Return [x, y] of the center of cell containing provided text 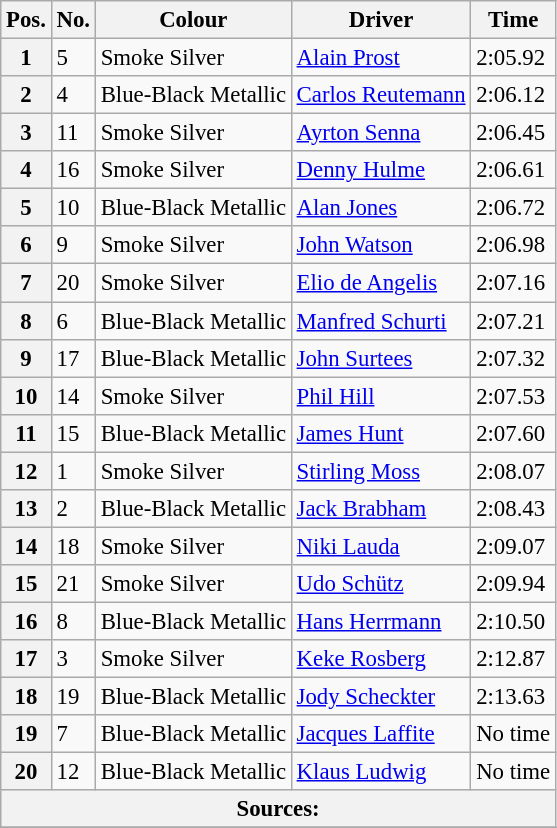
Jody Scheckter [381, 697]
No. [73, 20]
Driver [381, 20]
Alan Jones [381, 208]
Elio de Angelis [381, 283]
Klaus Ludwig [381, 772]
Keke Rosberg [381, 659]
2:06.61 [514, 170]
Jacques Laffite [381, 734]
Alain Prost [381, 58]
Jack Brabham [381, 509]
2:07.16 [514, 283]
Carlos Reutemann [381, 95]
2:12.87 [514, 659]
2:06.98 [514, 245]
Stirling Moss [381, 471]
2:07.60 [514, 433]
John Surtees [381, 358]
2:06.72 [514, 208]
2:08.07 [514, 471]
Denny Hulme [381, 170]
Pos. [26, 20]
John Watson [381, 245]
2:07.32 [514, 358]
2:06.45 [514, 133]
2:13.63 [514, 697]
13 [26, 509]
Time [514, 20]
21 [73, 584]
Colour [193, 20]
2:07.53 [514, 396]
James Hunt [381, 433]
Sources: [278, 809]
2:07.21 [514, 321]
2:10.50 [514, 621]
Udo Schütz [381, 584]
2:05.92 [514, 58]
2:06.12 [514, 95]
Hans Herrmann [381, 621]
Manfred Schurti [381, 321]
2:08.43 [514, 509]
2:09.94 [514, 584]
Niki Lauda [381, 546]
Ayrton Senna [381, 133]
Phil Hill [381, 396]
2:09.07 [514, 546]
